Return [X, Y] of the center of cell containing provided text 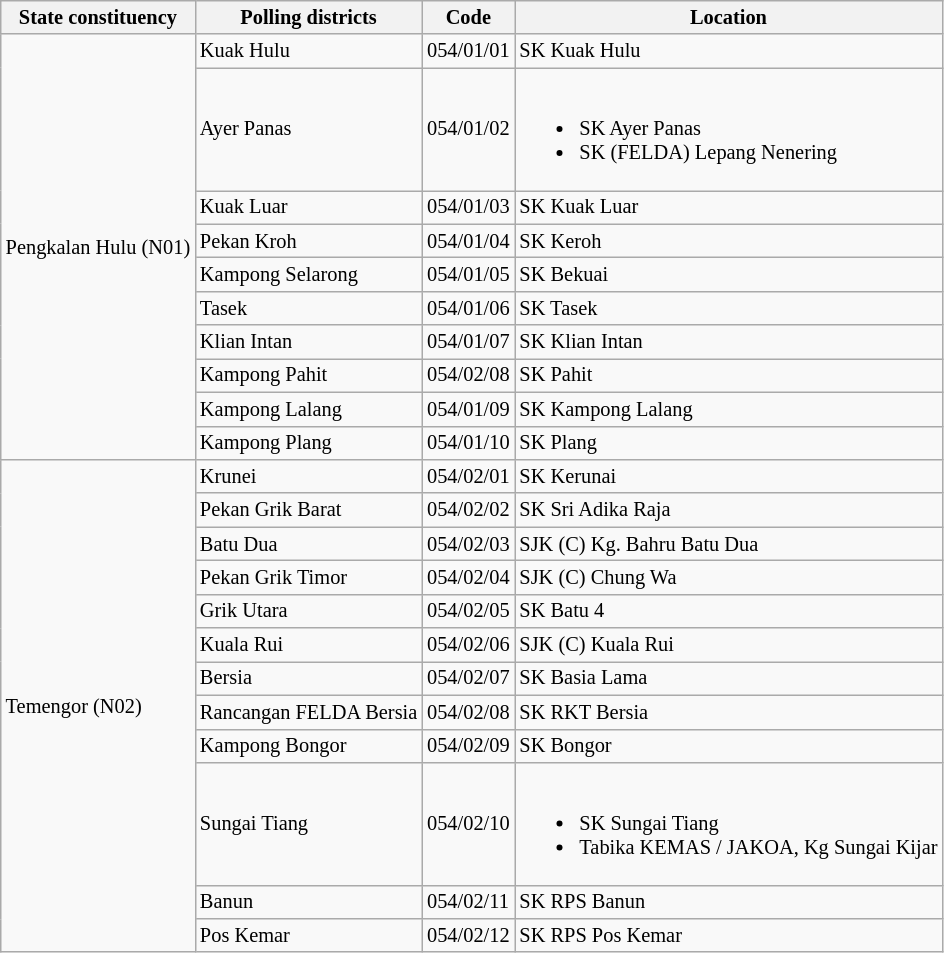
SK Batu 4 [728, 611]
Location [728, 17]
Banun [308, 902]
SK RPS Pos Kemar [728, 935]
054/02/06 [468, 645]
SK Kampong Lalang [728, 409]
SK Ayer PanasSK (FELDA) Lepang Nenering [728, 129]
Code [468, 17]
054/01/06 [468, 308]
Kuala Rui [308, 645]
Krunei [308, 476]
Polling districts [308, 17]
SK Basia Lama [728, 678]
054/01/04 [468, 241]
054/02/12 [468, 935]
054/01/03 [468, 207]
SJK (C) Chung Wa [728, 577]
Kampong Bongor [308, 746]
054/02/07 [468, 678]
054/02/05 [468, 611]
054/01/05 [468, 274]
Grik Utara [308, 611]
Kuak Hulu [308, 51]
054/02/09 [468, 746]
SK Klian Intan [728, 342]
SK Bongor [728, 746]
Pekan Kroh [308, 241]
054/01/10 [468, 443]
Ayer Panas [308, 129]
054/02/10 [468, 823]
Pekan Grik Timor [308, 577]
SK Sungai TiangTabika KEMAS / JAKOA, Kg Sungai Kijar [728, 823]
Klian Intan [308, 342]
Pengkalan Hulu (N01) [98, 246]
054/02/01 [468, 476]
054/01/09 [468, 409]
Kampong Lalang [308, 409]
054/02/02 [468, 510]
SJK (C) Kg. Bahru Batu Dua [728, 544]
SK RPS Banun [728, 902]
SK Plang [728, 443]
SK Keroh [728, 241]
SK RKT Bersia [728, 712]
Sungai Tiang [308, 823]
Pos Kemar [308, 935]
Kampong Selarong [308, 274]
State constituency [98, 17]
Rancangan FELDA Bersia [308, 712]
SK Pahit [728, 375]
SK Sri Adika Raja [728, 510]
SK Bekuai [728, 274]
Kuak Luar [308, 207]
054/02/04 [468, 577]
Kampong Plang [308, 443]
054/01/07 [468, 342]
Kampong Pahit [308, 375]
Batu Dua [308, 544]
Tasek [308, 308]
SJK (C) Kuala Rui [728, 645]
054/02/11 [468, 902]
Temengor (N02) [98, 706]
SK Kerunai [728, 476]
SK Kuak Hulu [728, 51]
054/01/02 [468, 129]
Bersia [308, 678]
054/02/03 [468, 544]
SK Kuak Luar [728, 207]
054/01/01 [468, 51]
Pekan Grik Barat [308, 510]
SK Tasek [728, 308]
